Identify which cell holds the provided text, then report its [X, Y] central coordinate. 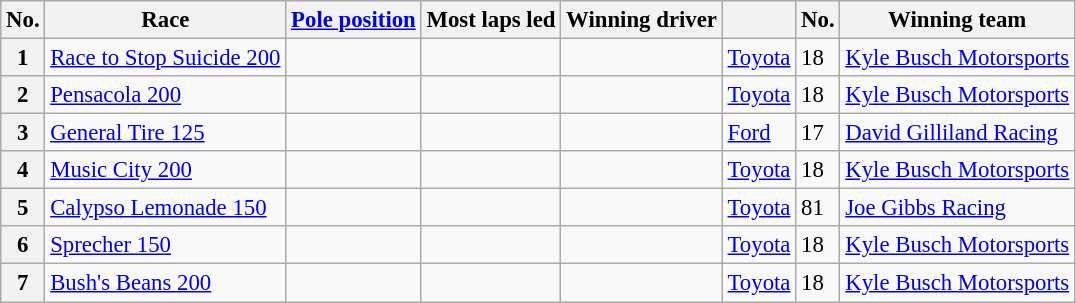
Joe Gibbs Racing [958, 208]
Pole position [354, 20]
5 [23, 208]
Sprecher 150 [166, 245]
General Tire 125 [166, 133]
7 [23, 283]
Calypso Lemonade 150 [166, 208]
4 [23, 170]
Winning driver [642, 20]
3 [23, 133]
Pensacola 200 [166, 95]
Music City 200 [166, 170]
17 [818, 133]
1 [23, 58]
Race [166, 20]
Winning team [958, 20]
2 [23, 95]
6 [23, 245]
Race to Stop Suicide 200 [166, 58]
Ford [759, 133]
Most laps led [491, 20]
Bush's Beans 200 [166, 283]
David Gilliland Racing [958, 133]
81 [818, 208]
